Identify which cell holds the provided text, then report its (x, y) central coordinate. 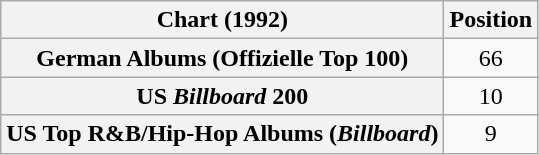
US Billboard 200 (222, 96)
10 (491, 96)
Chart (1992) (222, 20)
Position (491, 20)
German Albums (Offizielle Top 100) (222, 58)
US Top R&B/Hip-Hop Albums (Billboard) (222, 134)
9 (491, 134)
66 (491, 58)
